Output the [x, y] coordinate of the center of the cell containing the given text.  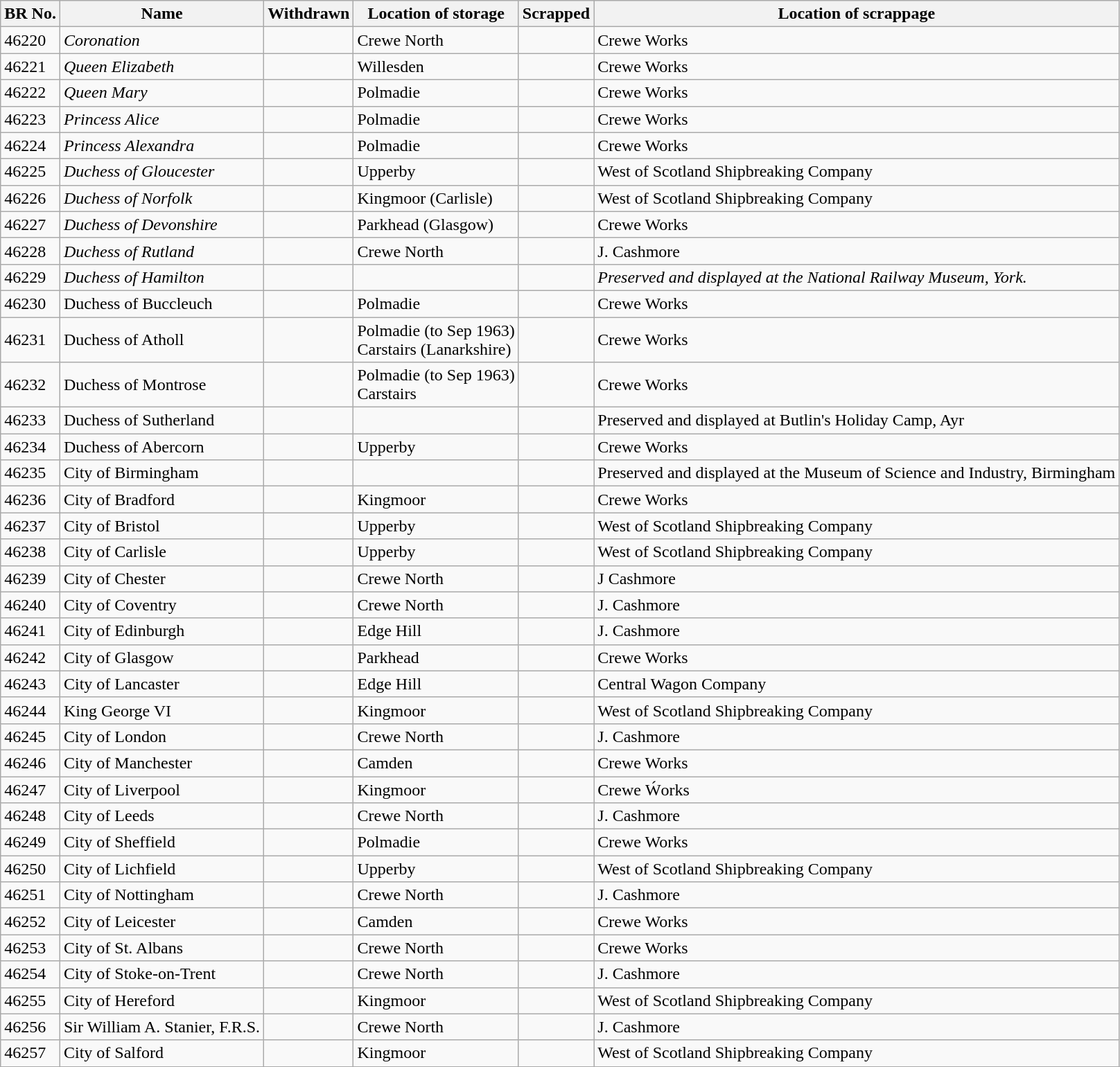
46248 [30, 816]
Duchess of Rutland [161, 251]
46244 [30, 710]
Name [161, 14]
City of Hereford [161, 1000]
Duchess of Abercorn [161, 447]
46241 [30, 631]
City of Nottingham [161, 895]
46250 [30, 869]
City of Lichfield [161, 869]
46256 [30, 1027]
Coronation [161, 40]
Duchess of Norfolk [161, 198]
Polmadie (to Sep 1963) Carstairs [436, 385]
46227 [30, 224]
Scrapped [556, 14]
46231 [30, 339]
City of Chester [161, 579]
City of Manchester [161, 763]
Duchess of Buccleuch [161, 303]
J Cashmore [857, 579]
46230 [30, 303]
Preserved and displayed at the National Railway Museum, York. [857, 277]
Princess Alexandra [161, 145]
46225 [30, 172]
46228 [30, 251]
46252 [30, 921]
Preserved and displayed at Butlin's Holiday Camp, Ayr [857, 421]
Location of scrappage [857, 14]
City of Leeds [161, 816]
Duchess of Sutherland [161, 421]
City of Sheffield [161, 843]
Crewe Ẃorks [857, 789]
BR No. [30, 14]
Kingmoor (Carlisle) [436, 198]
Preserved and displayed at the Museum of Science and Industry, Birmingham [857, 473]
Parkhead [436, 658]
Willesden [436, 67]
46242 [30, 658]
City of Lancaster [161, 684]
46221 [30, 67]
46235 [30, 473]
Queen Mary [161, 93]
46226 [30, 198]
46222 [30, 93]
46236 [30, 500]
City of London [161, 737]
Duchess of Montrose [161, 385]
City of Glasgow [161, 658]
46238 [30, 552]
46233 [30, 421]
Queen Elizabeth [161, 67]
46229 [30, 277]
46245 [30, 737]
46237 [30, 526]
City of Carlisle [161, 552]
46251 [30, 895]
Duchess of Gloucester [161, 172]
City of Coventry [161, 605]
Location of storage [436, 14]
City of Bradford [161, 500]
46246 [30, 763]
46257 [30, 1053]
46249 [30, 843]
City of St. Albans [161, 948]
46254 [30, 974]
Withdrawn [309, 14]
46243 [30, 684]
46253 [30, 948]
46220 [30, 40]
46234 [30, 447]
City of Birmingham [161, 473]
Duchess of Hamilton [161, 277]
46247 [30, 789]
Polmadie (to Sep 1963) Carstairs (Lanarkshire) [436, 339]
46239 [30, 579]
46224 [30, 145]
Princess Alice [161, 119]
Sir William A. Stanier, F.R.S. [161, 1027]
City of Liverpool [161, 789]
City of Bristol [161, 526]
City of Stoke-on-Trent [161, 974]
City of Edinburgh [161, 631]
46255 [30, 1000]
City of Salford [161, 1053]
Duchess of Atholl [161, 339]
46240 [30, 605]
Parkhead (Glasgow) [436, 224]
King George VI [161, 710]
City of Leicester [161, 921]
46223 [30, 119]
46232 [30, 385]
Central Wagon Company [857, 684]
Duchess of Devonshire [161, 224]
